For the text-containing cell, return its midpoint in (x, y) coordinate format. 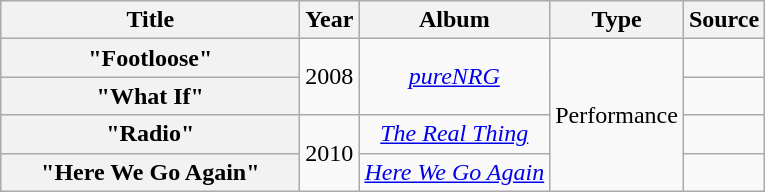
2010 (330, 153)
"Radio" (150, 134)
"What If" (150, 96)
Type (617, 20)
Performance (617, 115)
2008 (330, 77)
"Footloose" (150, 58)
Year (330, 20)
The Real Thing (454, 134)
Title (150, 20)
pureNRG (454, 77)
Album (454, 20)
Here We Go Again (454, 172)
Source (724, 20)
"Here We Go Again" (150, 172)
